Capture the cell that displays the provided text and extract its (X, Y) central coordinate. 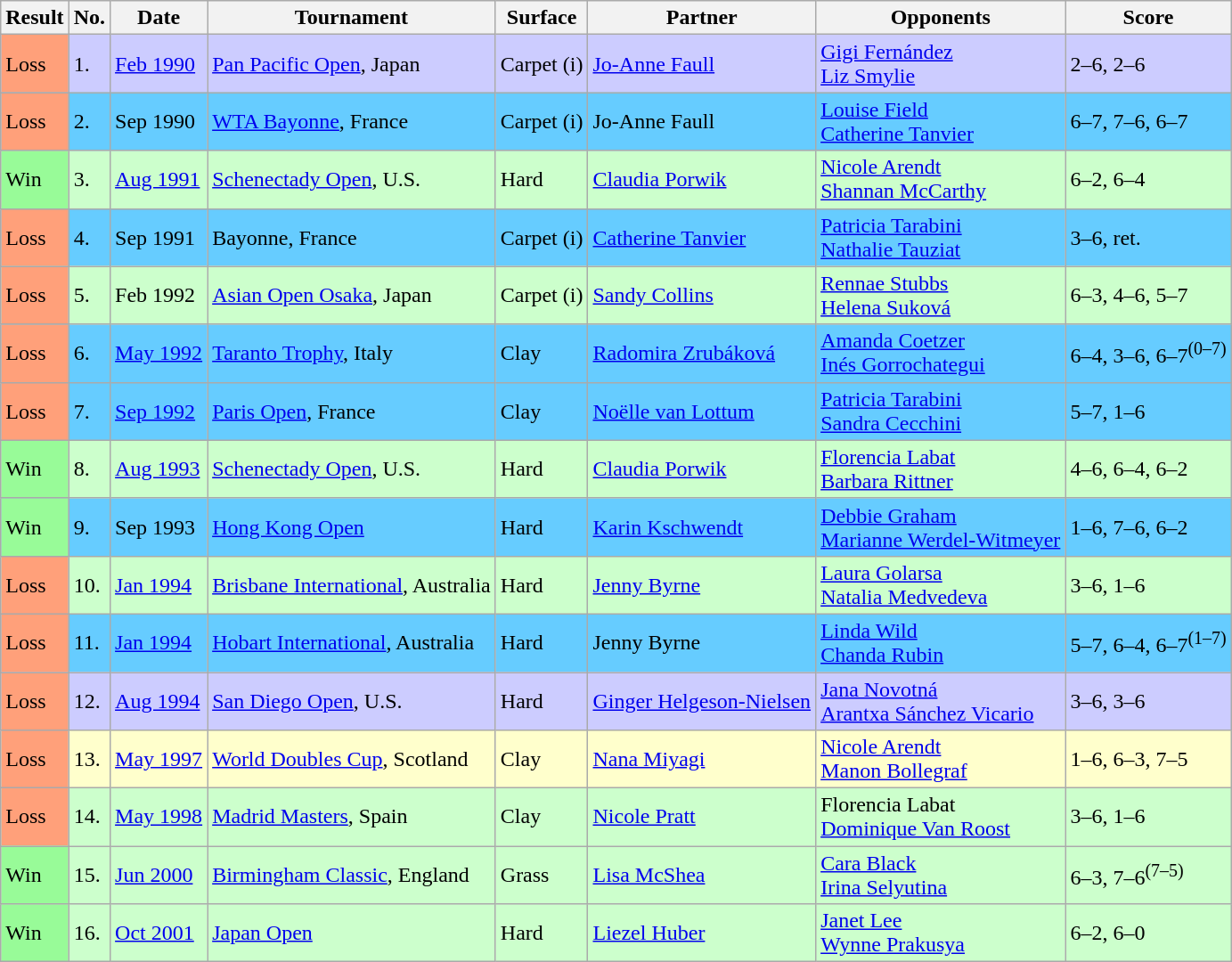
Florencia Labat Dominique Van Roost (941, 818)
Pan Pacific Open, Japan (352, 64)
Patricia Tarabini Sandra Cecchini (941, 412)
Paris Open, France (352, 412)
5–7, 6–4, 6–7(1–7) (1148, 643)
Tournament (352, 18)
1–6, 7–6, 6–2 (1148, 527)
No. (89, 18)
2–6, 2–6 (1148, 64)
Aug 1991 (159, 180)
14. (89, 818)
4. (89, 237)
Grass (542, 875)
1. (89, 64)
Noëlle van Lottum (702, 412)
Rennae Stubbs Helena Suková (941, 296)
6–3, 4–6, 5–7 (1148, 296)
Florencia Labat Barbara Rittner (941, 469)
5–7, 1–6 (1148, 412)
Sep 1991 (159, 237)
Liezel Huber (702, 933)
Nana Miyagi (702, 759)
6–2, 6–0 (1148, 933)
Sandy Collins (702, 296)
6–7, 7–6, 6–7 (1148, 121)
Madrid Masters, Spain (352, 818)
Ginger Helgeson-Nielsen (702, 700)
Radomira Zrubáková (702, 353)
Gigi Fernández Liz Smylie (941, 64)
Surface (542, 18)
May 1997 (159, 759)
San Diego Open, U.S. (352, 700)
10. (89, 584)
Karin Kschwendt (702, 527)
Sep 1993 (159, 527)
Jana Novotná Arantxa Sánchez Vicario (941, 700)
May 1992 (159, 353)
Hong Kong Open (352, 527)
Opponents (941, 18)
Taranto Trophy, Italy (352, 353)
Patricia Tarabini Nathalie Tauziat (941, 237)
Laura Golarsa Natalia Medvedeva (941, 584)
Nicole Arendt Manon Bollegraf (941, 759)
Sep 1990 (159, 121)
9. (89, 527)
Amanda Coetzer Inés Gorrochategui (941, 353)
3–6, 3–6 (1148, 700)
WTA Bayonne, France (352, 121)
Partner (702, 18)
Louise Field Catherine Tanvier (941, 121)
Oct 2001 (159, 933)
3. (89, 180)
Score (1148, 18)
4–6, 6–4, 6–2 (1148, 469)
2. (89, 121)
Sep 1992 (159, 412)
Brisbane International, Australia (352, 584)
Bayonne, France (352, 237)
16. (89, 933)
Cara Black Irina Selyutina (941, 875)
6. (89, 353)
15. (89, 875)
Janet Lee Wynne Prakusya (941, 933)
1–6, 6–3, 7–5 (1148, 759)
3–6, ret. (1148, 237)
Aug 1994 (159, 700)
Debbie Graham Marianne Werdel-Witmeyer (941, 527)
11. (89, 643)
Nicole Pratt (702, 818)
8. (89, 469)
Lisa McShea (702, 875)
12. (89, 700)
Asian Open Osaka, Japan (352, 296)
Japan Open (352, 933)
Nicole Arendt Shannan McCarthy (941, 180)
Catherine Tanvier (702, 237)
6–2, 6–4 (1148, 180)
Feb 1992 (159, 296)
7. (89, 412)
Aug 1993 (159, 469)
6–4, 3–6, 6–7(0–7) (1148, 353)
World Doubles Cup, Scotland (352, 759)
6–3, 7–6(7–5) (1148, 875)
Result (35, 18)
Feb 1990 (159, 64)
Jun 2000 (159, 875)
Birmingham Classic, England (352, 875)
13. (89, 759)
Linda Wild Chanda Rubin (941, 643)
Hobart International, Australia (352, 643)
Date (159, 18)
May 1998 (159, 818)
5. (89, 296)
